From the cell containing the given text, extract its center point as (X, Y) coordinate. 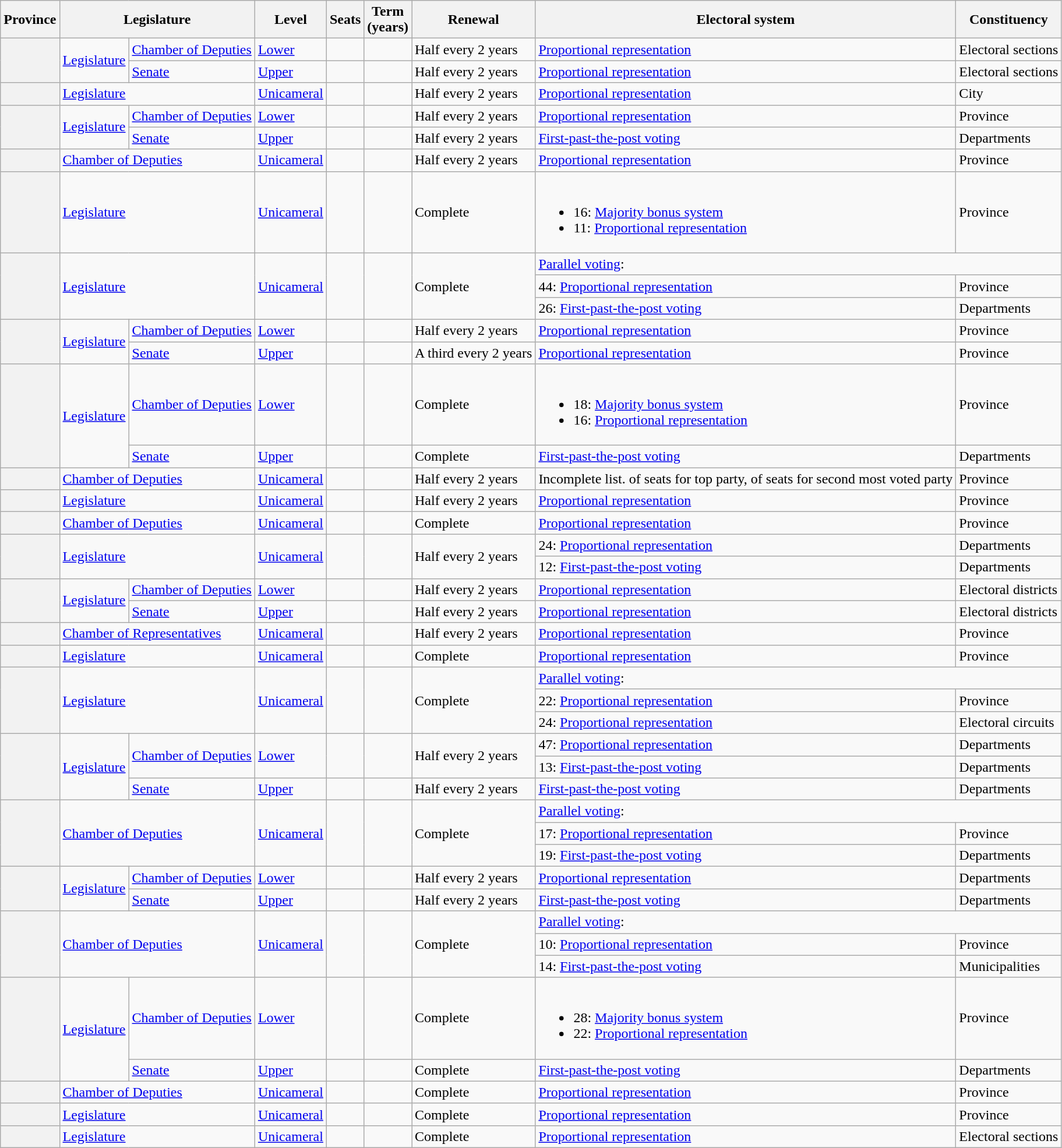
14: First-past-the-post voting (746, 966)
44: Proportional representation (746, 286)
Constituency (1009, 20)
28: Majority bonus system22: Proportional representation (746, 1018)
16: Majority bonus system11: Proportional representation (746, 212)
26: First-past-the-post voting (746, 308)
Renewal (473, 20)
City (1009, 94)
Incomplete list. of seats for top party, of seats for second most voted party (746, 479)
A third every 2 years (473, 352)
Seats (345, 20)
19: First-past-the-post voting (746, 856)
Electoral system (746, 20)
Level (290, 20)
10: Proportional representation (746, 944)
13: First-past-the-post voting (746, 767)
Municipalities (1009, 966)
47: Proportional representation (746, 744)
Electoral circuits (1009, 722)
18: Majority bonus system16: Proportional representation (746, 405)
22: Proportional representation (746, 700)
12: First-past-the-post voting (746, 567)
Chamber of Representatives (157, 634)
17: Proportional representation (746, 833)
Term(years) (388, 20)
